Return the (X, Y) coordinate for the center point of the cell that contains the specified text.  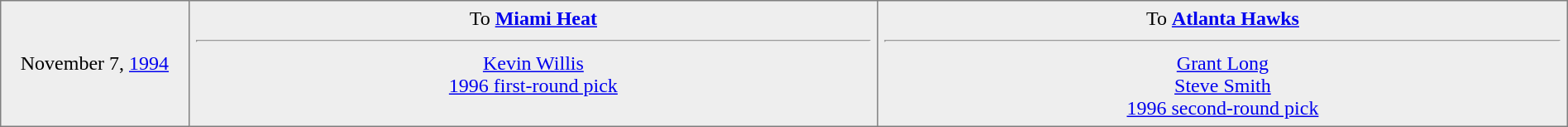
To Miami HeatKevin Willis1996 first-round pick (533, 64)
November 7, 1994 (94, 64)
To Atlanta HawksGrant LongSteve Smith1996 second-round pick (1223, 64)
